For the text-containing cell, return its midpoint in [x, y] coordinate format. 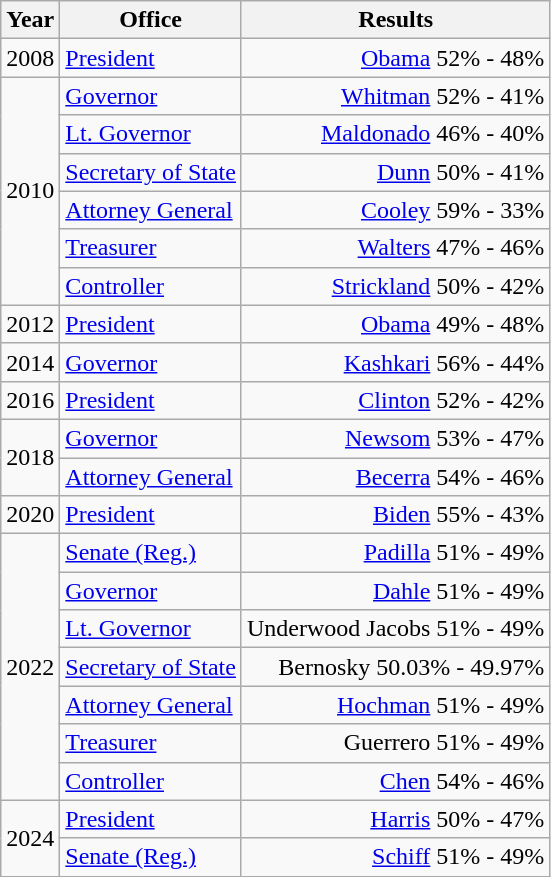
Schiff 51% - 49% [395, 857]
2008 [30, 58]
2024 [30, 838]
Strickland 50% - 42% [395, 286]
Underwood Jacobs 51% - 49% [395, 629]
Cooley 59% - 33% [395, 210]
Whitman 52% - 41% [395, 96]
Obama 49% - 48% [395, 324]
Clinton 52% - 42% [395, 400]
2014 [30, 362]
Kashkari 56% - 44% [395, 362]
2022 [30, 667]
Padilla 51% - 49% [395, 553]
Harris 50% - 47% [395, 819]
2010 [30, 191]
Becerra 54% - 46% [395, 477]
Dunn 50% - 41% [395, 172]
Newsom 53% - 47% [395, 438]
Bernosky 50.03% - 49.97% [395, 667]
2016 [30, 400]
Guerrero 51% - 49% [395, 743]
2020 [30, 515]
Office [151, 20]
Obama 52% - 48% [395, 58]
2018 [30, 457]
Maldonado 46% - 40% [395, 134]
Chen 54% - 46% [395, 781]
Walters 47% - 46% [395, 248]
Results [395, 20]
Dahle 51% - 49% [395, 591]
2012 [30, 324]
Hochman 51% - 49% [395, 705]
Biden 55% - 43% [395, 515]
Year [30, 20]
